Detect which cell encompasses the target text, then output its [x, y] center coordinate. 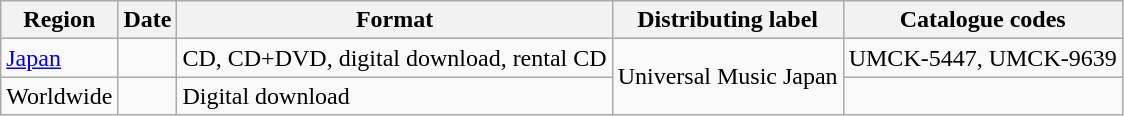
CD, CD+DVD, digital download, rental CD [394, 58]
Universal Music Japan [728, 77]
Region [60, 20]
Digital download [394, 96]
Japan [60, 58]
Date [148, 20]
Format [394, 20]
Catalogue codes [982, 20]
Distributing label [728, 20]
UMCK-5447, UMCK-9639 [982, 58]
Worldwide [60, 96]
